Find where the given text appears and provide that cell's center as [x, y] coordinate. 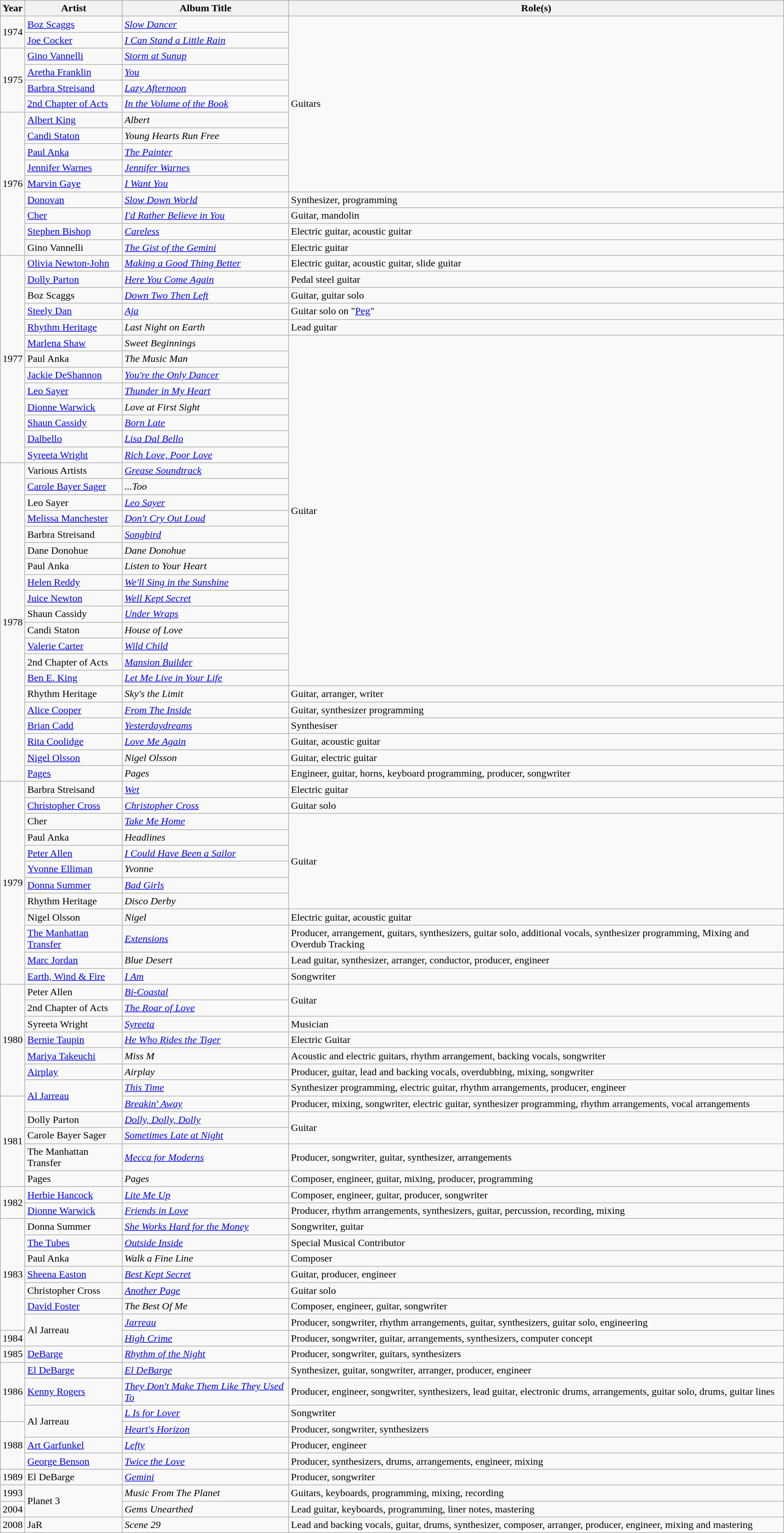
Ben E. King [74, 678]
Wet [205, 790]
You're the Only Dancer [205, 375]
Synthesizer, programming [536, 200]
Guitar, producer, engineer [536, 1275]
Breakin' Away [205, 1104]
Synthesizer programming, electric guitar, rhythm arrangements, producer, engineer [536, 1088]
Nigel [205, 917]
You [205, 72]
Composer, engineer, guitar, mixing, producer, programming [536, 1179]
...Too [205, 487]
Olivia Newton-John [74, 263]
He Who Rides the Tiger [205, 1040]
We'll Sing in the Sunshine [205, 582]
Bad Girls [205, 885]
From The Inside [205, 710]
Down Two Then Left [205, 295]
Sky's the Limit [205, 694]
Outside Inside [205, 1243]
Syreeta [205, 1024]
Born Late [205, 423]
Sweet Beginnings [205, 343]
Music From The Planet [205, 1493]
Marc Jordan [74, 960]
Brian Cadd [74, 726]
Mariya Takeuchi [74, 1056]
1980 [13, 1040]
Producer, engineer, songwriter, synthesizers, lead guitar, electronic drums, arrangements, guitar solo, drums, guitar lines [536, 1391]
Lead guitar, synthesizer, arranger, conductor, producer, engineer [536, 960]
Valerie Carter [74, 646]
Guitar, synthesizer programming [536, 710]
Love at First Sight [205, 407]
Disco Derby [205, 901]
Albert King [74, 120]
Lazy Afternoon [205, 88]
Steely Dan [74, 311]
2008 [13, 1525]
Mansion Builder [205, 662]
Various Artists [74, 471]
JaR [74, 1525]
The Painter [205, 152]
Let Me Live in Your Life [205, 678]
Take Me Home [205, 821]
Yvonne Elliman [74, 869]
Heart's Horizon [205, 1429]
Rita Coolidge [74, 742]
Guitar, acoustic guitar [536, 742]
Guitars [536, 104]
Producer, songwriter, guitars, synthesizers [536, 1354]
Lisa Dal Bello [205, 439]
Sometimes Late at Night [205, 1136]
1975 [13, 80]
Donovan [74, 200]
Producer, songwriter, rhythm arrangements, guitar, synthesizers, guitar solo, engineering [536, 1322]
Guitars, keyboards, programming, mixing, recording [536, 1493]
Synthesizer, guitar, songwriter, arranger, producer, engineer [536, 1370]
This Time [205, 1088]
Lefty [205, 1445]
Slow Dancer [205, 24]
The Gist of the Gemini [205, 248]
Sheena Easton [74, 1275]
Wild Child [205, 646]
Under Wraps [205, 614]
In the Volume of the Book [205, 104]
The Roar of Love [205, 1008]
Listen to Your Heart [205, 566]
Here You Come Again [205, 279]
Producer, guitar, lead and backing vocals, overdubbing, mixing, songwriter [536, 1072]
Stephen Bishop [74, 232]
Producer, songwriter, guitar, arrangements, synthesizers, computer concept [536, 1338]
I Am [205, 976]
Miss M [205, 1056]
1977 [13, 359]
George Benson [74, 1461]
Art Garfunkel [74, 1445]
Storm at Sunup [205, 56]
I Could Have Been a Sailor [205, 853]
Yvonne [205, 869]
Aretha Franklin [74, 72]
Year [13, 8]
Helen Reddy [74, 582]
Dalbello [74, 439]
Composer, engineer, guitar, songwriter [536, 1306]
Composer [536, 1259]
Producer, rhythm arrangements, synthesizers, guitar, percussion, recording, mixing [536, 1210]
Lite Me Up [205, 1195]
Love Me Again [205, 742]
1984 [13, 1338]
Bernie Taupin [74, 1040]
1983 [13, 1274]
Alice Cooper [74, 710]
Twice the Love [205, 1461]
Electric Guitar [536, 1040]
1993 [13, 1493]
Marlena Shaw [74, 343]
Producer, engineer [536, 1445]
1986 [13, 1391]
1976 [13, 183]
Headlines [205, 837]
Guitar, guitar solo [536, 295]
Jarreau [205, 1322]
Earth, Wind & Fire [74, 976]
Joe Cocker [74, 40]
Acoustic and electric guitars, rhythm arrangement, backing vocals, songwriter [536, 1056]
Pedal steel guitar [536, 279]
Producer, arrangement, guitars, synthesizers, guitar solo, additional vocals, synthesizer programming, Mixing and Overdub Tracking [536, 938]
Marvin Gaye [74, 183]
Grease Soundtrack [205, 471]
Gems Unearthed [205, 1509]
1979 [13, 883]
Herbie Hancock [74, 1195]
Rhythm of the Night [205, 1354]
Artist [74, 8]
Guitar solo on "Peg" [536, 311]
DeBarge [74, 1354]
Well Kept Secret [205, 598]
Careless [205, 232]
Making a Good Thing Better [205, 263]
L Is for Lover [205, 1413]
Jackie DeShannon [74, 375]
Dolly, Dolly, Dolly [205, 1120]
Composer, engineer, guitar, producer, songwriter [536, 1195]
Role(s) [536, 8]
The Best Of Me [205, 1306]
The Tubes [74, 1243]
Walk a Fine Line [205, 1259]
Last Night on Earth [205, 327]
Best Kept Secret [205, 1275]
Another Page [205, 1290]
Friends in Love [205, 1210]
Album Title [205, 8]
Guitar, electric guitar [536, 758]
Young Hearts Run Free [205, 136]
Producer, synthesizers, drums, arrangements, engineer, mixing [536, 1461]
Extensions [205, 938]
1988 [13, 1445]
Don't Cry Out Loud [205, 519]
Engineer, guitar, horns, keyboard programming, producer, songwriter [536, 774]
Melissa Manchester [74, 519]
1978 [13, 622]
Aja [205, 311]
The Music Man [205, 359]
Rich Love, Poor Love [205, 454]
2004 [13, 1509]
Juice Newton [74, 598]
Planet 3 [74, 1501]
House of Love [205, 630]
Scene 29 [205, 1525]
Guitar, mandolin [536, 216]
They Don't Make Them Like They Used To [205, 1391]
Lead guitar [536, 327]
1989 [13, 1477]
She Works Hard for the Money [205, 1226]
Producer, songwriter [536, 1477]
1981 [13, 1141]
1982 [13, 1203]
Producer, songwriter, synthesizers [536, 1429]
Bi-Coastal [205, 992]
Songwriter, guitar [536, 1226]
Blue Desert [205, 960]
David Foster [74, 1306]
Lead guitar, keyboards, programming, liner notes, mastering [536, 1509]
Thunder in My Heart [205, 391]
Musician [536, 1024]
1985 [13, 1354]
Songbird [205, 534]
I Can Stand a Little Rain [205, 40]
Lead and backing vocals, guitar, drums, synthesizer, composer, arranger, producer, engineer, mixing and mastering [536, 1525]
Electric guitar, acoustic guitar, slide guitar [536, 263]
Mecca for Moderns [205, 1157]
Slow Down World [205, 200]
Kenny Rogers [74, 1391]
Special Musical Contributor [536, 1243]
Guitar, arranger, writer [536, 694]
Producer, mixing, songwriter, electric guitar, synthesizer programming, rhythm arrangements, vocal arrangements [536, 1104]
High Crime [205, 1338]
I'd Rather Believe in You [205, 216]
Albert [205, 120]
Producer, songwriter, guitar, synthesizer, arrangements [536, 1157]
Yesterdaydreams [205, 726]
Gemini [205, 1477]
Synthesiser [536, 726]
I Want You [205, 183]
1974 [13, 32]
